Return the [X, Y] coordinate for the center point of the cell that contains the specified text.  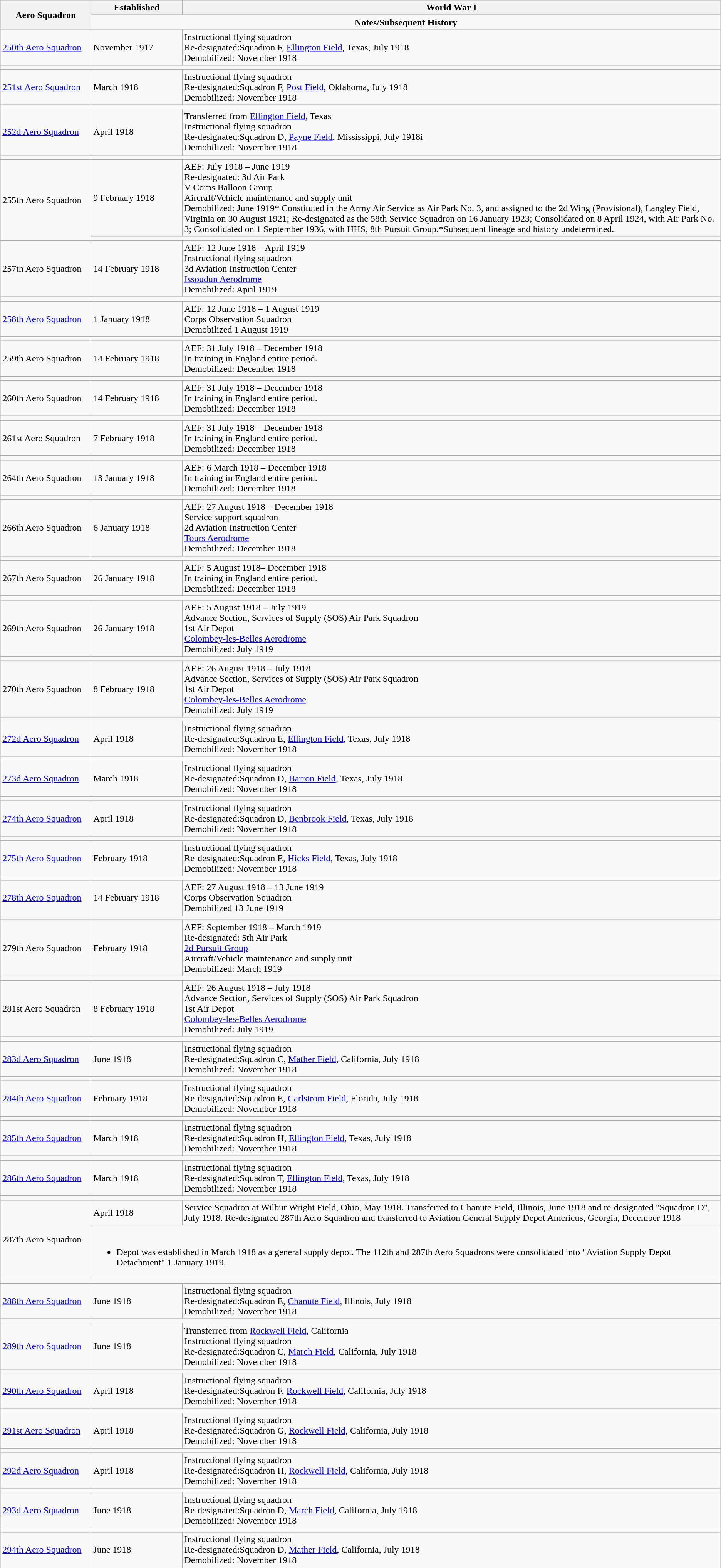
6 January 1918 [137, 528]
272d Aero Squadron [46, 739]
261st Aero Squadron [46, 438]
AEF: 12 June 1918 – 1 August 1919Corps Observation SquadronDemobilized 1 August 1919 [451, 319]
274th Aero Squadron [46, 818]
AEF: September 1918 – March 1919Re-designated: 5th Air Park2d Pursuit GroupAircraft/Vehicle maintenance and supply unitDemobilized: March 1919 [451, 948]
288th Aero Squadron [46, 1301]
285th Aero Squadron [46, 1138]
260th Aero Squadron [46, 398]
9 February 1918 [137, 198]
259th Aero Squadron [46, 359]
Instructional flying squadronRe-designated:Squadron D, Benbrook Field, Texas, July 1918Demobilized: November 1918 [451, 818]
7 February 1918 [137, 438]
November 1917 [137, 47]
258th Aero Squadron [46, 319]
Instructional flying squadronRe-designated:Squadron D, Barron Field, Texas, July 1918Demobilized: November 1918 [451, 779]
281st Aero Squadron [46, 1008]
Aero Squadron [46, 15]
AEF: 27 August 1918 – 13 June 1919Corps Observation SquadronDemobilized 13 June 1919 [451, 898]
289th Aero Squadron [46, 1346]
Instructional flying squadronRe-designated:Squadron T, Ellington Field, Texas, July 1918 Demobilized: November 1918 [451, 1178]
AEF: 12 June 1918 – April 1919 Instructional flying squadron3d Aviation Instruction CenterIssoudun AerodromeDemobilized: April 1919 [451, 269]
279th Aero Squadron [46, 948]
Instructional flying squadronRe-designated:Squadron E, Ellington Field, Texas, July 1918 Demobilized: November 1918 [451, 739]
287th Aero Squadron [46, 1239]
Instructional flying squadronRe-designated:Squadron F, Rockwell Field, California, July 1918 Demobilized: November 1918 [451, 1391]
266th Aero Squadron [46, 528]
Instructional flying squadronRe-designated:Squadron G, Rockwell Field, California, July 1918 Demobilized: November 1918 [451, 1431]
283d Aero Squadron [46, 1059]
286th Aero Squadron [46, 1178]
269th Aero Squadron [46, 628]
1 January 1918 [137, 319]
284th Aero Squadron [46, 1099]
250th Aero Squadron [46, 47]
Instructional flying squadronRe-designated:Squadron H, Ellington Field, Texas, July 1918 Demobilized: November 1918 [451, 1138]
273d Aero Squadron [46, 779]
291st Aero Squadron [46, 1431]
257th Aero Squadron [46, 269]
Instructional flying squadronRe-designated:Squadron D, Mather Field, California, July 1918 Demobilized: November 1918 [451, 1550]
292d Aero Squadron [46, 1471]
251st Aero Squadron [46, 87]
World War I [451, 8]
293d Aero Squadron [46, 1510]
Instructional flying squadronRe-designated:Squadron F, Post Field, Oklahoma, July 1918Demobilized: November 1918 [451, 87]
267th Aero Squadron [46, 578]
270th Aero Squadron [46, 689]
13 January 1918 [137, 478]
Instructional flying squadronRe-designated:Squadron C, Mather Field, California, July 1918 Demobilized: November 1918 [451, 1059]
AEF: 5 August 1918– December 1918 In training in England entire period.Demobilized: December 1918 [451, 578]
Instructional flying squadronRe-designated:Squadron E, Carlstrom Field, Florida, July 1918Demobilized: November 1918 [451, 1099]
255th Aero Squadron [46, 200]
275th Aero Squadron [46, 858]
264th Aero Squadron [46, 478]
294th Aero Squadron [46, 1550]
252d Aero Squadron [46, 132]
Instructional flying squadronRe-designated:Squadron E, Chanute Field, Illinois, July 1918Demobilized: November 1918 [451, 1301]
AEF: 6 March 1918 – December 1918 In training in England entire period.Demobilized: December 1918 [451, 478]
Instructional flying squadronRe-designated:Squadron E, Hicks Field, Texas, July 1918Demobilized: November 1918 [451, 858]
Instructional flying squadronRe-designated:Squadron F, Ellington Field, Texas, July 1918 Demobilized: November 1918 [451, 47]
Instructional flying squadronRe-designated:Squadron D, March Field, California, July 1918Demobilized: November 1918 [451, 1510]
AEF: 27 August 1918 – December 1918 Service support squadron2d Aviation Instruction CenterTours AerodromeDemobilized: December 1918 [451, 528]
278th Aero Squadron [46, 898]
Instructional flying squadronRe-designated:Squadron H, Rockwell Field, California, July 1918 Demobilized: November 1918 [451, 1471]
Established [137, 8]
Notes/Subsequent History [406, 22]
290th Aero Squadron [46, 1391]
